Pinpoint the cell where the given text exists, returning its [X, Y] midpoint coordinate. 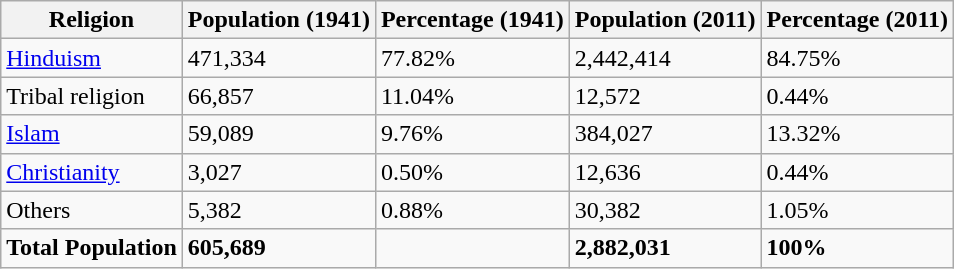
77.82% [472, 58]
Christianity [92, 172]
30,382 [665, 210]
3,027 [278, 172]
1.05% [858, 210]
2,882,031 [665, 248]
Population (1941) [278, 20]
471,334 [278, 58]
100% [858, 248]
Percentage (1941) [472, 20]
12,572 [665, 96]
9.76% [472, 134]
Tribal religion [92, 96]
384,027 [665, 134]
605,689 [278, 248]
84.75% [858, 58]
Others [92, 210]
11.04% [472, 96]
13.32% [858, 134]
Percentage (2011) [858, 20]
2,442,414 [665, 58]
Islam [92, 134]
Population (2011) [665, 20]
66,857 [278, 96]
0.88% [472, 210]
Total Population [92, 248]
5,382 [278, 210]
0.50% [472, 172]
Hinduism [92, 58]
12,636 [665, 172]
59,089 [278, 134]
Religion [92, 20]
